Find where the given text appears and provide that cell's center as [x, y] coordinate. 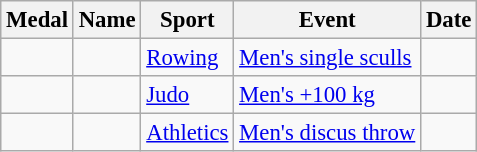
Men's single sculls [328, 58]
Event [328, 20]
Date [449, 20]
Men's +100 kg [328, 95]
Judo [188, 95]
Medal [38, 20]
Men's discus throw [328, 133]
Name [107, 20]
Rowing [188, 58]
Sport [188, 20]
Athletics [188, 133]
